Identify which cell holds the provided text, then report its [X, Y] central coordinate. 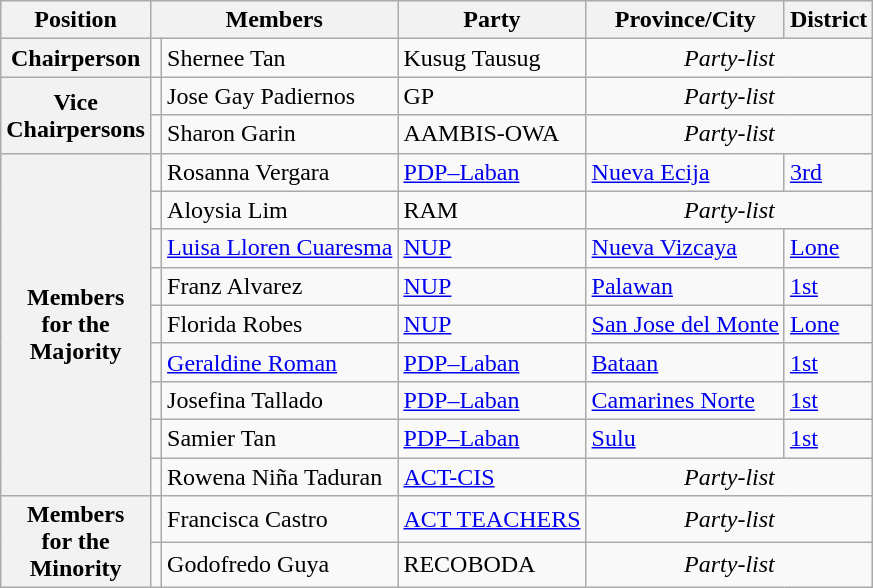
Membersfor theMajority [76, 324]
San Jose del Monte [685, 324]
AAMBIS-OWA [492, 134]
Geraldine Roman [280, 362]
Rowena Niña Taduran [280, 477]
Camarines Norte [685, 400]
Chairperson [76, 58]
District [828, 20]
RAM [492, 210]
Nueva Vizcaya [685, 248]
Luisa Lloren Cuaresma [280, 248]
Position [76, 20]
Jose Gay Padiernos [280, 96]
Florida Robes [280, 324]
Francisca Castro [280, 519]
3rd [828, 172]
Samier Tan [280, 438]
ViceChairpersons [76, 115]
Sharon Garin [280, 134]
Members [274, 20]
Shernee Tan [280, 58]
Province/City [685, 20]
RECOBODA [492, 565]
Membersfor theMinority [76, 542]
Party [492, 20]
GP [492, 96]
Nueva Ecija [685, 172]
Franz Alvarez [280, 286]
Palawan [685, 286]
Sulu [685, 438]
ACT-CIS [492, 477]
Josefina Tallado [280, 400]
Bataan [685, 362]
Aloysia Lim [280, 210]
Godofredo Guya [280, 565]
Rosanna Vergara [280, 172]
ACT TEACHERS [492, 519]
Kusug Tausug [492, 58]
